Identify which cell holds the provided text, then report its (x, y) central coordinate. 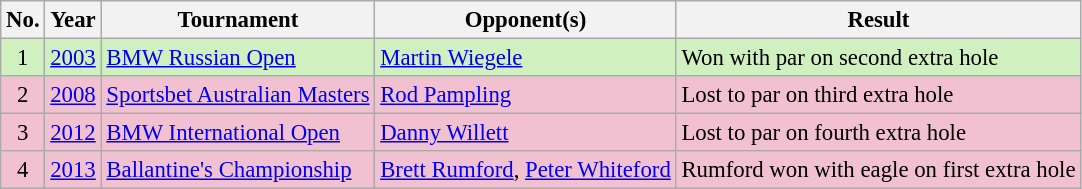
1 (23, 58)
2012 (73, 133)
Rumford won with eagle on first extra hole (878, 170)
Sportsbet Australian Masters (238, 95)
Ballantine's Championship (238, 170)
Danny Willett (526, 133)
Won with par on second extra hole (878, 58)
Martin Wiegele (526, 58)
4 (23, 170)
BMW International Open (238, 133)
Rod Pampling (526, 95)
No. (23, 20)
Lost to par on fourth extra hole (878, 133)
2 (23, 95)
BMW Russian Open (238, 58)
2003 (73, 58)
2013 (73, 170)
Year (73, 20)
Lost to par on third extra hole (878, 95)
2008 (73, 95)
Brett Rumford, Peter Whiteford (526, 170)
Opponent(s) (526, 20)
Tournament (238, 20)
Result (878, 20)
3 (23, 133)
